Return the (X, Y) coordinate for the center point of the cell that contains the specified text.  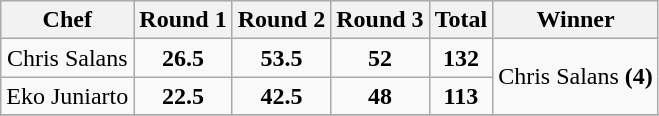
Eko Juniarto (68, 96)
Round 1 (183, 20)
Chef (68, 20)
132 (461, 58)
42.5 (281, 96)
48 (380, 96)
Winner (576, 20)
Round 3 (380, 20)
Chris Salans (68, 58)
Chris Salans (4) (576, 77)
52 (380, 58)
22.5 (183, 96)
53.5 (281, 58)
113 (461, 96)
Round 2 (281, 20)
26.5 (183, 58)
Total (461, 20)
